Find where the given text appears and provide that cell's center as (X, Y) coordinate. 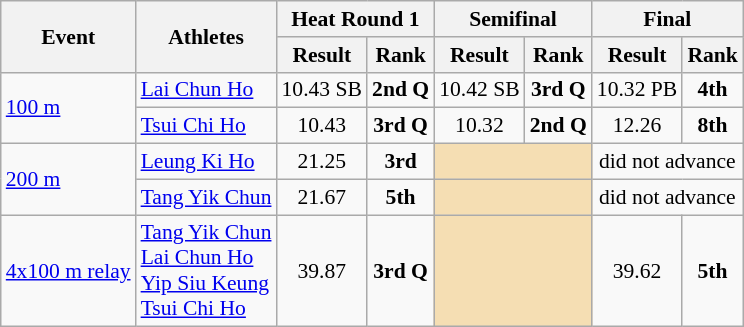
4x100 m relay (68, 271)
Tang Yik Chun (206, 197)
10.43 (322, 126)
100 m (68, 108)
39.62 (638, 271)
12.26 (638, 126)
10.42 SB (480, 90)
21.25 (322, 162)
Tsui Chi Ho (206, 126)
Lai Chun Ho (206, 90)
Final (668, 19)
39.87 (322, 271)
21.67 (322, 197)
200 m (68, 180)
10.32 (480, 126)
8th (712, 126)
Heat Round 1 (356, 19)
10.43 SB (322, 90)
Event (68, 36)
10.32 PB (638, 90)
4th (712, 90)
3rd (400, 162)
Semifinal (513, 19)
Athletes (206, 36)
Tang Yik ChunLai Chun HoYip Siu KeungTsui Chi Ho (206, 271)
Leung Ki Ho (206, 162)
